Provide the [X, Y] coordinate of the cell's center where the given text is located.  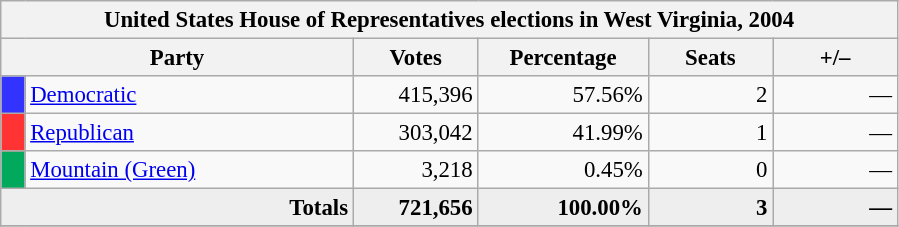
+/– [836, 58]
Seats [710, 58]
0 [710, 170]
721,656 [416, 208]
Party [178, 58]
100.00% [563, 208]
Votes [416, 58]
57.56% [563, 95]
3 [710, 208]
41.99% [563, 133]
United States House of Representatives elections in West Virginia, 2004 [450, 20]
0.45% [563, 170]
Mountain (Green) [189, 170]
Totals [178, 208]
415,396 [416, 95]
3,218 [416, 170]
Percentage [563, 58]
Republican [189, 133]
303,042 [416, 133]
1 [710, 133]
Democratic [189, 95]
2 [710, 95]
